Capture the cell that displays the provided text and extract its (x, y) central coordinate. 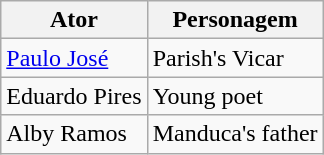
Paulo José (74, 58)
Alby Ramos (74, 134)
Eduardo Pires (74, 96)
Young poet (235, 96)
Parish's Vicar (235, 58)
Ator (74, 20)
Manduca's father (235, 134)
Personagem (235, 20)
